Locate the cell with the specified text and output its (x, y) center coordinate. 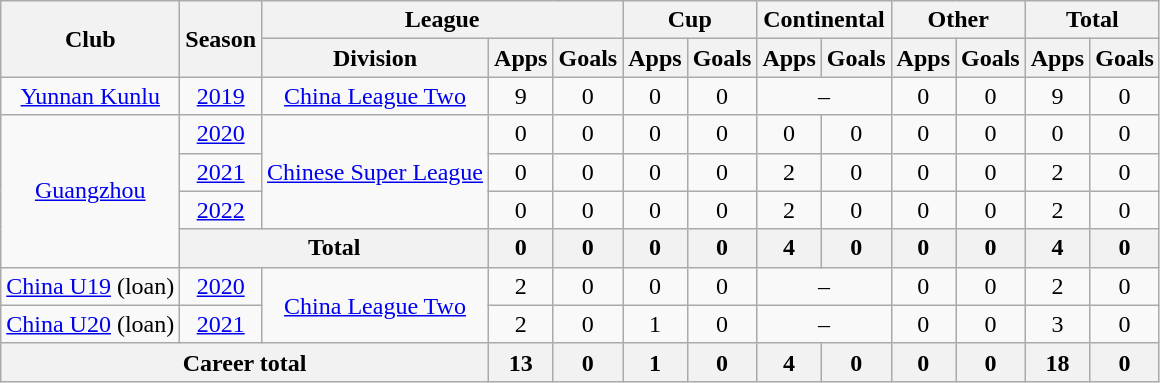
Career total (245, 362)
China U19 (loan) (90, 286)
Cup (690, 20)
Chinese Super League (376, 172)
China U20 (loan) (90, 324)
2019 (221, 96)
Other (958, 20)
Guangzhou (90, 191)
Season (221, 39)
Division (376, 58)
2022 (221, 210)
League (442, 20)
Yunnan Kunlu (90, 96)
13 (521, 362)
3 (1057, 324)
Club (90, 39)
18 (1057, 362)
Continental (824, 20)
